Determine the [x, y] coordinate at the center of the cell enclosing the given text.  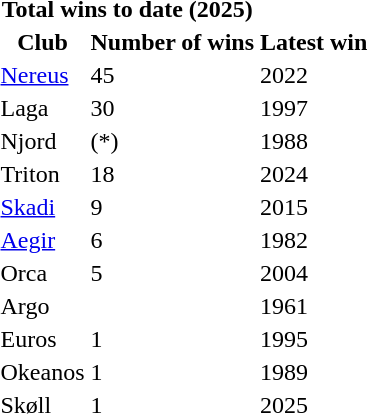
9 [172, 207]
18 [172, 174]
45 [172, 75]
30 [172, 108]
Number of wins [172, 42]
(*) [172, 141]
5 [172, 273]
6 [172, 240]
